Return the (x, y) coordinate for the center point of the cell that contains the specified text.  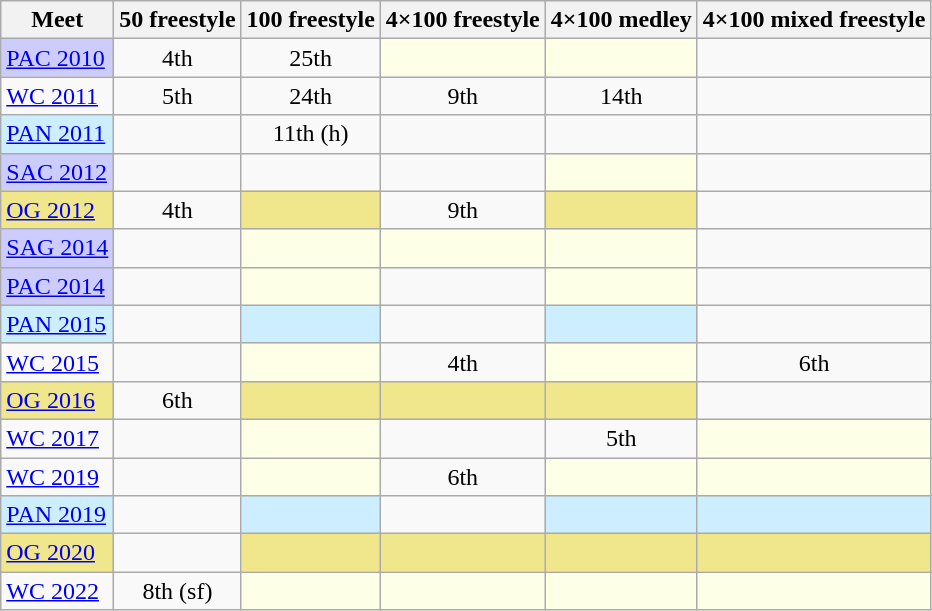
11th (h) (310, 134)
SAG 2014 (58, 248)
OG 2016 (58, 400)
PAC 2014 (58, 286)
100 freestyle (310, 20)
WC 2017 (58, 438)
PAN 2015 (58, 324)
50 freestyle (178, 20)
WC 2022 (58, 591)
14th (621, 96)
OG 2020 (58, 553)
WC 2019 (58, 477)
25th (310, 58)
Meet (58, 20)
24th (310, 96)
4×100 medley (621, 20)
PAN 2019 (58, 515)
OG 2012 (58, 210)
4×100 freestyle (462, 20)
4×100 mixed freestyle (814, 20)
PAN 2011 (58, 134)
WC 2011 (58, 96)
PAC 2010 (58, 58)
SAC 2012 (58, 172)
WC 2015 (58, 362)
8th (sf) (178, 591)
